Provide the [X, Y] coordinate of the cell's center where the given text is located.  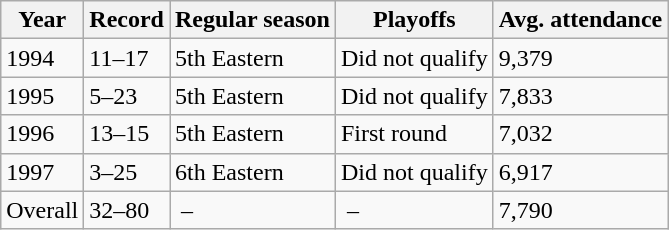
1996 [42, 134]
1994 [42, 58]
Record [127, 20]
13–15 [127, 134]
Playoffs [414, 20]
Regular season [253, 20]
6,917 [580, 172]
1995 [42, 96]
9,379 [580, 58]
7,790 [580, 210]
7,032 [580, 134]
First round [414, 134]
Overall [42, 210]
3–25 [127, 172]
7,833 [580, 96]
Avg. attendance [580, 20]
5–23 [127, 96]
1997 [42, 172]
6th Eastern [253, 172]
32–80 [127, 210]
11–17 [127, 58]
Year [42, 20]
